Scan for the cell matching the given text and deliver its (x, y) coordinate at center. 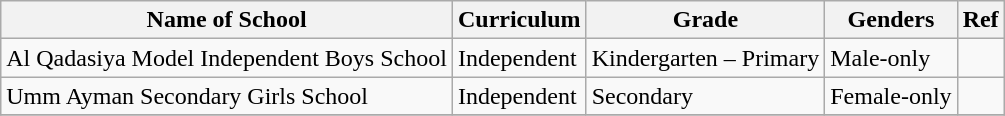
Umm Ayman Secondary Girls School (227, 96)
Name of School (227, 20)
Genders (891, 20)
Al Qadasiya Model Independent Boys School (227, 58)
Curriculum (519, 20)
Male-only (891, 58)
Kindergarten – Primary (706, 58)
Female-only (891, 96)
Secondary (706, 96)
Ref (980, 20)
Grade (706, 20)
